Determine the (x, y) coordinate at the center of the cell enclosing the given text.  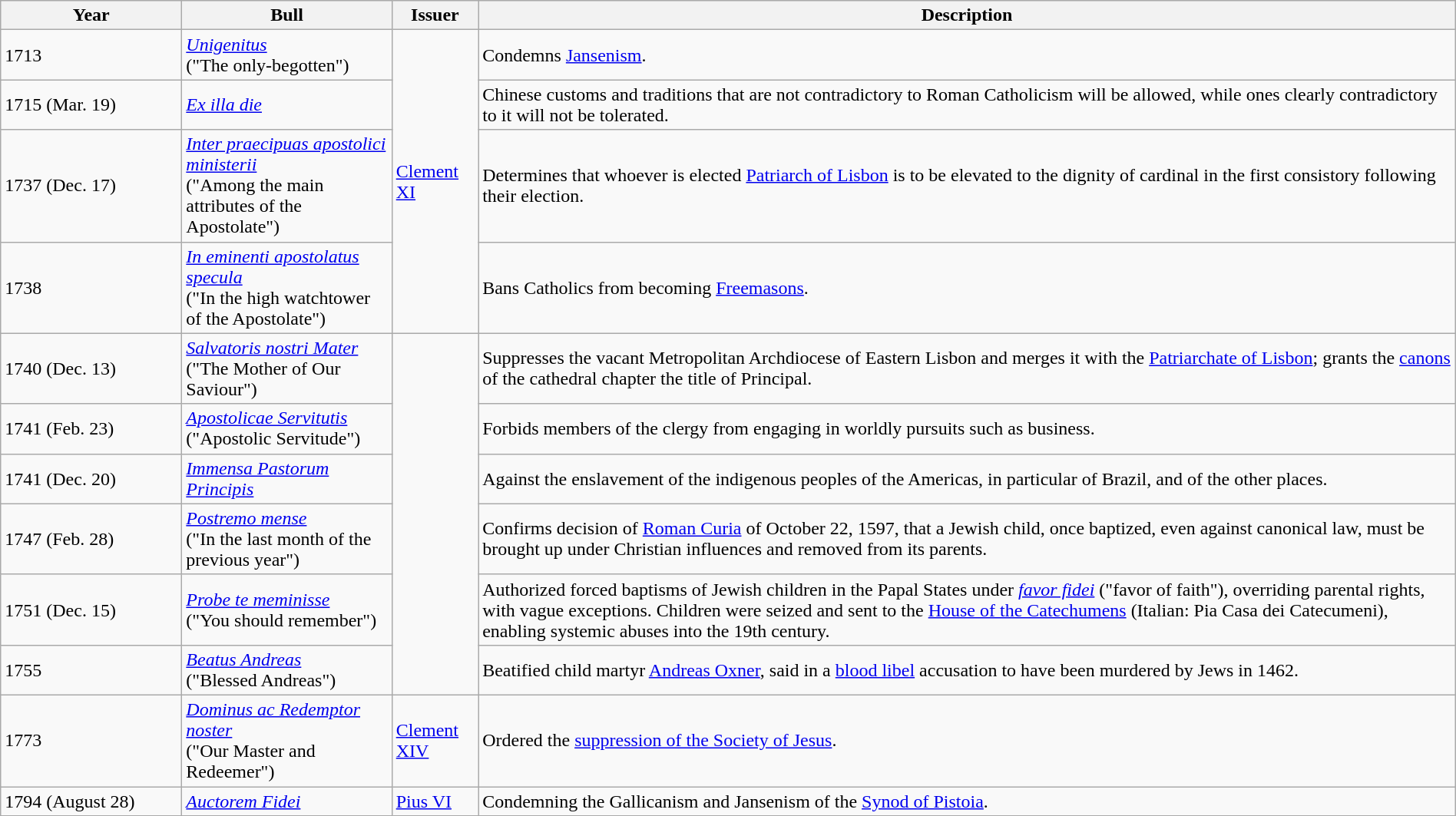
1713 (91, 55)
Auctorem Fidei (287, 801)
Beatus Andreas("Blessed Andreas") (287, 669)
1741 (Dec. 20) (91, 479)
Ex illa die (287, 104)
Pius VI (435, 801)
1747 (Feb. 28) (91, 539)
1773 (91, 740)
Issuer (435, 15)
1741 (Feb. 23) (91, 428)
Condemns Jansenism. (968, 55)
Forbids members of the clergy from engaging in worldly pursuits such as business. (968, 428)
Clement XIV (435, 740)
1751 (Dec. 15) (91, 610)
Clement XI (435, 181)
Year (91, 15)
Against the enslavement of the indigenous peoples of the Americas, in particular of Brazil, and of the other places. (968, 479)
Condemning the Gallicanism and Jansenism of the Synod of Pistoia. (968, 801)
In eminenti apostolatus specula("In the high watchtower of the Apostolate") (287, 287)
1755 (91, 669)
Determines that whoever is elected Patriarch of Lisbon is to be elevated to the dignity of cardinal in the first consistory following their election. (968, 186)
Description (968, 15)
Dominus ac Redemptor noster("Our Master and Redeemer") (287, 740)
Postremo mense("In the last month of the previous year") (287, 539)
Apostolicae Servitutis("Apostolic Servitude") (287, 428)
Beatified child martyr Andreas Oxner, said in a blood libel accusation to have been murdered by Jews in 1462. (968, 669)
Immensa Pastorum Principis (287, 479)
1738 (91, 287)
1794 (August 28) (91, 801)
1737 (Dec. 17) (91, 186)
Probe te meminisse("You should remember") (287, 610)
Ordered the suppression of the Society of Jesus. (968, 740)
Inter praecipuas apostolici ministerii("Among the main attributes of the Apostolate") (287, 186)
Unigenitus("The only-begotten") (287, 55)
1715 (Mar. 19) (91, 104)
1740 (Dec. 13) (91, 368)
Bans Catholics from becoming Freemasons. (968, 287)
Bull (287, 15)
Salvatoris nostri Mater("The Mother of Our Saviour") (287, 368)
